Search for the cell housing the specified text and yield its [x, y] center coordinate. 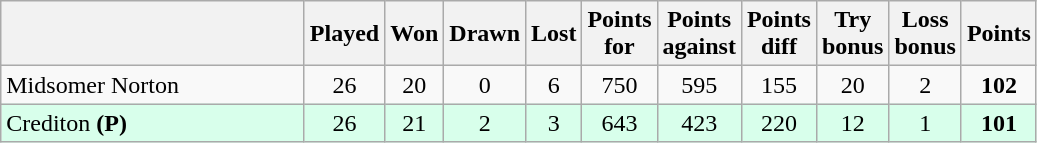
101 [998, 123]
Loss bonus [925, 34]
21 [414, 123]
Midsomer Norton [153, 85]
Crediton (P) [153, 123]
1 [925, 123]
Try bonus [852, 34]
Points for [620, 34]
750 [620, 85]
Played [344, 34]
643 [620, 123]
6 [554, 85]
Points against [699, 34]
Drawn [485, 34]
155 [778, 85]
12 [852, 123]
Lost [554, 34]
102 [998, 85]
Points [998, 34]
Won [414, 34]
0 [485, 85]
Points diff [778, 34]
423 [699, 123]
220 [778, 123]
3 [554, 123]
595 [699, 85]
